Search for the cell housing the specified text and yield its [x, y] center coordinate. 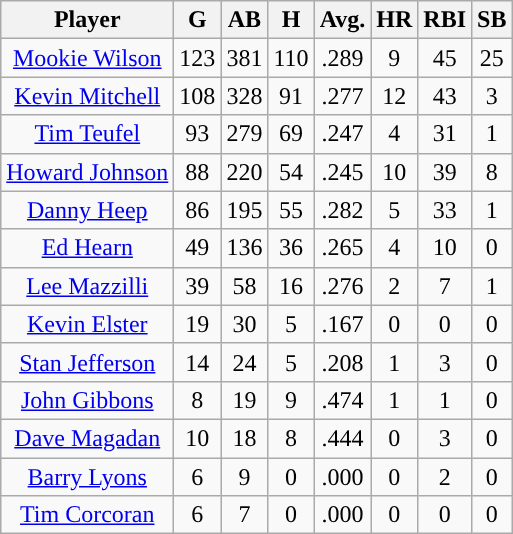
RBI [445, 20]
Tim Corcoran [88, 515]
John Gibbons [88, 400]
Mookie Wilson [88, 58]
54 [291, 172]
49 [198, 248]
36 [291, 248]
12 [394, 96]
195 [244, 210]
.474 [342, 400]
.245 [342, 172]
381 [244, 58]
24 [244, 362]
30 [244, 324]
.208 [342, 362]
.289 [342, 58]
Player [88, 20]
HR [394, 20]
Stan Jefferson [88, 362]
Howard Johnson [88, 172]
18 [244, 438]
108 [198, 96]
110 [291, 58]
43 [445, 96]
279 [244, 134]
Dave Magadan [88, 438]
SB [492, 20]
Danny Heep [88, 210]
220 [244, 172]
69 [291, 134]
93 [198, 134]
88 [198, 172]
.444 [342, 438]
Lee Mazzilli [88, 286]
.276 [342, 286]
Kevin Mitchell [88, 96]
14 [198, 362]
16 [291, 286]
.247 [342, 134]
328 [244, 96]
Ed Hearn [88, 248]
33 [445, 210]
136 [244, 248]
H [291, 20]
.277 [342, 96]
Avg. [342, 20]
.265 [342, 248]
123 [198, 58]
AB [244, 20]
G [198, 20]
58 [244, 286]
Kevin Elster [88, 324]
.282 [342, 210]
55 [291, 210]
31 [445, 134]
25 [492, 58]
.167 [342, 324]
Tim Teufel [88, 134]
45 [445, 58]
86 [198, 210]
Barry Lyons [88, 477]
91 [291, 96]
